Provide the (X, Y) coordinate of the cell's center where the given text is located.  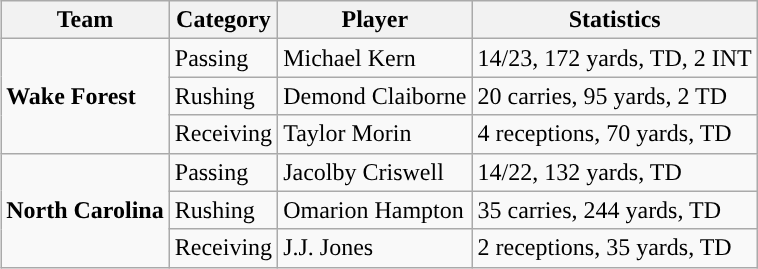
Michael Kern (375, 58)
Wake Forest (86, 96)
Category (223, 20)
4 receptions, 70 yards, TD (614, 134)
Jacolby Criswell (375, 172)
Taylor Morin (375, 134)
14/22, 132 yards, TD (614, 172)
Team (86, 20)
Demond Claiborne (375, 96)
2 receptions, 35 yards, TD (614, 248)
J.J. Jones (375, 248)
Player (375, 20)
Omarion Hampton (375, 210)
Statistics (614, 20)
North Carolina (86, 210)
20 carries, 95 yards, 2 TD (614, 96)
35 carries, 244 yards, TD (614, 210)
14/23, 172 yards, TD, 2 INT (614, 58)
